Detect which cell encompasses the target text, then output its (x, y) center coordinate. 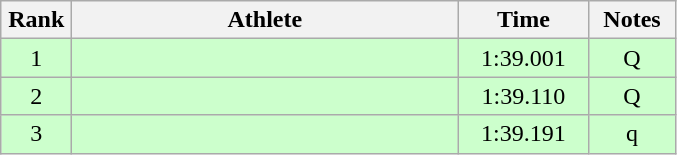
1:39.110 (524, 96)
q (632, 134)
Notes (632, 20)
1:39.191 (524, 134)
3 (36, 134)
Athlete (265, 20)
Rank (36, 20)
1:39.001 (524, 58)
Time (524, 20)
1 (36, 58)
2 (36, 96)
